Provide the (x, y) coordinate of the cell's center where the given text is located.  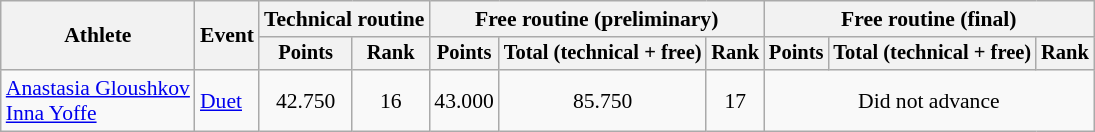
Free routine (preliminary) (596, 19)
42.750 (306, 100)
Athlete (98, 36)
Event (227, 36)
Anastasia GloushkovInna Yoffe (98, 100)
43.000 (464, 100)
85.750 (603, 100)
Duet (227, 100)
Free routine (final) (929, 19)
Did not advance (929, 100)
Technical routine (344, 19)
16 (390, 100)
17 (735, 100)
